Return (x, y) of the center of cell containing provided text 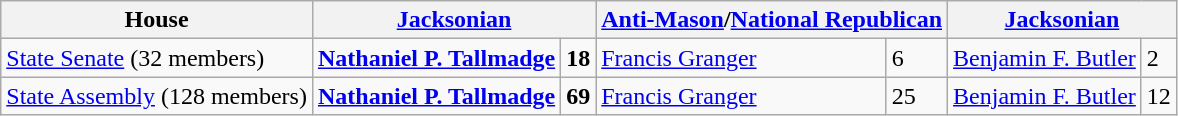
State Assembly (128 members) (157, 96)
6 (916, 58)
69 (578, 96)
18 (578, 58)
12 (1158, 96)
House (157, 20)
2 (1158, 58)
25 (916, 96)
State Senate (32 members) (157, 58)
Anti-Mason/National Republican (772, 20)
